Return the [X, Y] coordinate for the center point of the cell that contains the specified text.  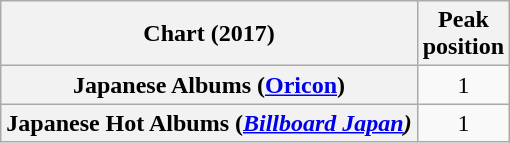
Chart (2017) [209, 34]
Japanese Albums (Oricon) [209, 85]
Peakposition [463, 34]
Japanese Hot Albums (Billboard Japan) [209, 123]
